Identify which cell holds the provided text, then report its [X, Y] central coordinate. 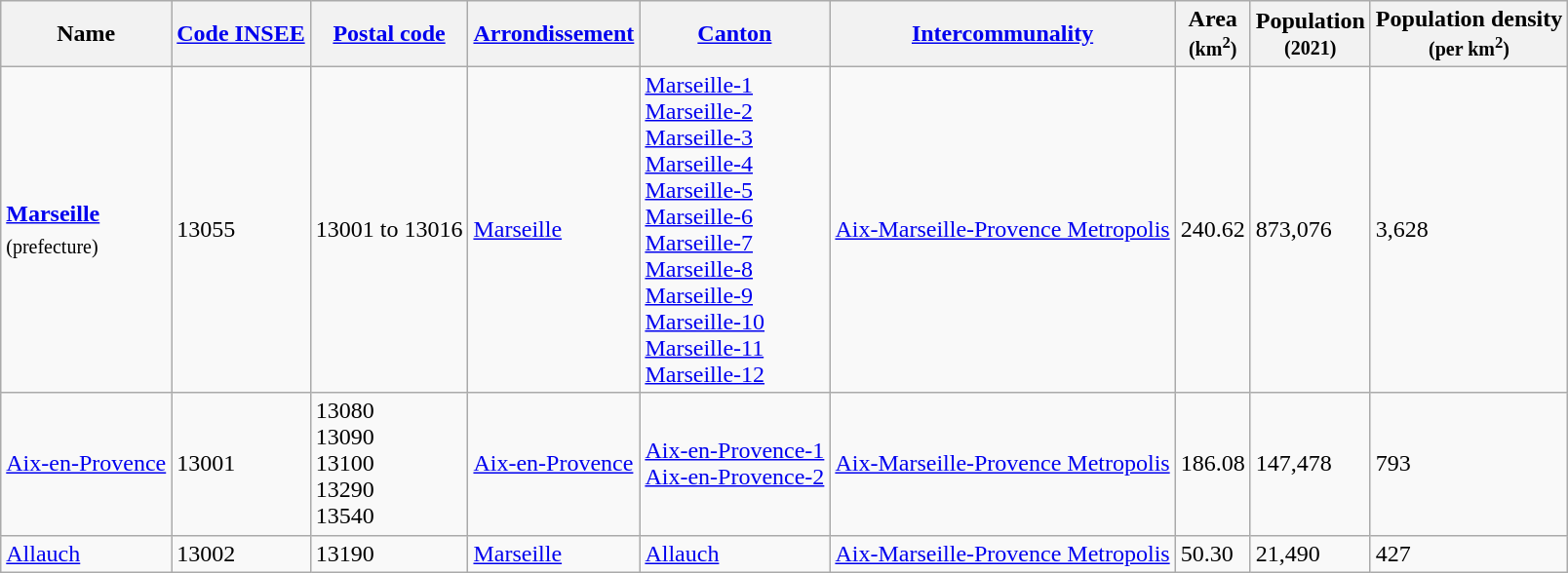
Area(km2) [1213, 33]
Population(2021) [1311, 33]
Postal code [389, 33]
13001 [241, 464]
Canton [735, 33]
13001 to 13016 [389, 230]
13055 [241, 230]
3,628 [1469, 230]
793 [1469, 464]
186.08 [1213, 464]
873,076 [1311, 230]
Name [86, 33]
Population density(per km2) [1469, 33]
Code INSEE [241, 33]
427 [1469, 554]
21,490 [1311, 554]
13190 [389, 554]
240.62 [1213, 230]
1308013090131001329013540 [389, 464]
Aix-en-Provence-1Aix-en-Provence-2 [735, 464]
50.30 [1213, 554]
Marseille-1Marseille-2Marseille-3Marseille-4Marseille-5Marseille-6Marseille-7Marseille-8Marseille-9Marseille-10Marseille-11Marseille-12 [735, 230]
13002 [241, 554]
Intercommunality [1002, 33]
147,478 [1311, 464]
Marseille(prefecture) [86, 230]
Arrondissement [554, 33]
